Return [X, Y] of the center of cell containing provided text 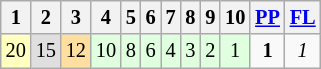
FL [303, 17]
5 [131, 17]
9 [210, 17]
PP [268, 17]
12 [76, 51]
7 [171, 17]
20 [16, 51]
15 [46, 51]
